Search for the cell housing the specified text and yield its [x, y] center coordinate. 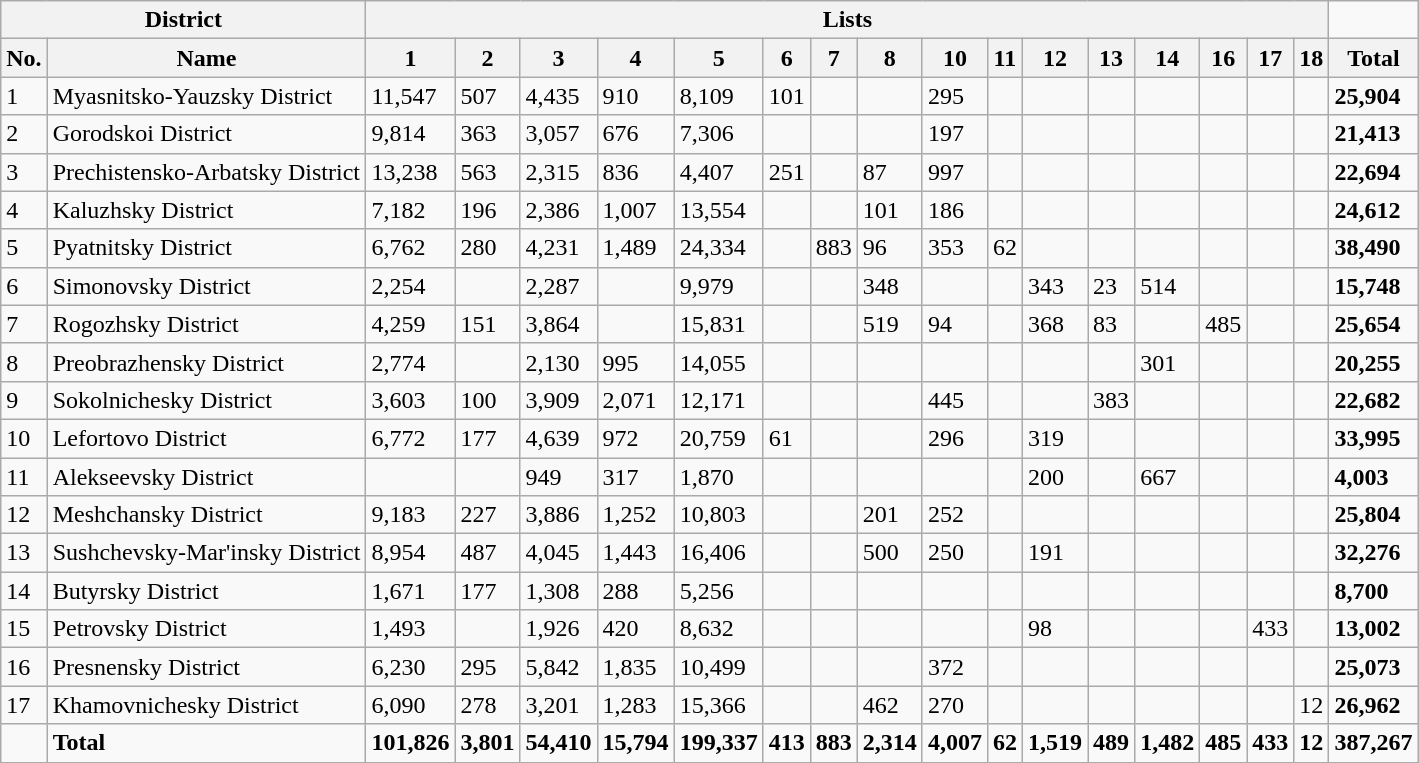
383 [1112, 400]
368 [1054, 324]
997 [954, 172]
1,308 [558, 591]
227 [488, 515]
278 [488, 705]
1,443 [636, 553]
10,499 [718, 667]
1,835 [636, 667]
1,007 [636, 210]
12,171 [718, 400]
11,547 [410, 96]
15,366 [718, 705]
26,962 [1374, 705]
13,554 [718, 210]
1,493 [410, 629]
4,007 [954, 743]
98 [1054, 629]
514 [1168, 286]
No. [24, 58]
949 [558, 477]
319 [1054, 438]
462 [890, 705]
186 [954, 210]
Presnensky District [206, 667]
10,803 [718, 515]
363 [488, 134]
252 [954, 515]
1,283 [636, 705]
14,055 [718, 362]
Sokolnichesky District [206, 400]
413 [786, 743]
Gorodskoi District [206, 134]
33,995 [1374, 438]
9,979 [718, 286]
199,337 [718, 743]
1,252 [636, 515]
25,904 [1374, 96]
4,407 [718, 172]
2,130 [558, 362]
288 [636, 591]
445 [954, 400]
1,870 [718, 477]
13,002 [1374, 629]
4,231 [558, 248]
7,182 [410, 210]
Myasnitsko-Yauzsky District [206, 96]
2,315 [558, 172]
9,183 [410, 515]
3,801 [488, 743]
94 [954, 324]
676 [636, 134]
96 [890, 248]
38,490 [1374, 248]
270 [954, 705]
667 [1168, 477]
21,413 [1374, 134]
387,267 [1374, 743]
16,406 [718, 553]
2,774 [410, 362]
995 [636, 362]
301 [1168, 362]
Preobrazhensky District [206, 362]
Butyrsky District [206, 591]
836 [636, 172]
23 [1112, 286]
1,926 [558, 629]
420 [636, 629]
61 [786, 438]
250 [954, 553]
15,748 [1374, 286]
2,386 [558, 210]
8,632 [718, 629]
4,435 [558, 96]
151 [488, 324]
Petrovsky District [206, 629]
15,794 [636, 743]
4,259 [410, 324]
6,772 [410, 438]
507 [488, 96]
3,201 [558, 705]
1,671 [410, 591]
3,603 [410, 400]
8,954 [410, 553]
Lefortovo District [206, 438]
3,886 [558, 515]
519 [890, 324]
3,864 [558, 324]
5,256 [718, 591]
87 [890, 172]
9,814 [410, 134]
Alekseevsky District [206, 477]
15 [24, 629]
563 [488, 172]
910 [636, 96]
487 [488, 553]
6,762 [410, 248]
25,654 [1374, 324]
5,842 [558, 667]
2,254 [410, 286]
196 [488, 210]
22,682 [1374, 400]
200 [1054, 477]
3,057 [558, 134]
24,334 [718, 248]
101,826 [410, 743]
Meshchansky District [206, 515]
32,276 [1374, 553]
191 [1054, 553]
8,109 [718, 96]
251 [786, 172]
1,482 [1168, 743]
Lists [848, 20]
372 [954, 667]
1,489 [636, 248]
7,306 [718, 134]
18 [1312, 58]
343 [1054, 286]
24,612 [1374, 210]
6,090 [410, 705]
4,003 [1374, 477]
296 [954, 438]
Name [206, 58]
2,071 [636, 400]
Sushchevsky-Mar'insky District [206, 553]
22,694 [1374, 172]
54,410 [558, 743]
4,045 [558, 553]
Prechistensko-Arbatsky District [206, 172]
2,314 [890, 743]
25,804 [1374, 515]
201 [890, 515]
9 [24, 400]
District [184, 20]
972 [636, 438]
489 [1112, 743]
8,700 [1374, 591]
4,639 [558, 438]
Khamovnichesky District [206, 705]
317 [636, 477]
20,759 [718, 438]
1,519 [1054, 743]
25,073 [1374, 667]
3,909 [558, 400]
6,230 [410, 667]
280 [488, 248]
Kaluzhsky District [206, 210]
Pyatnitsky District [206, 248]
197 [954, 134]
348 [890, 286]
20,255 [1374, 362]
83 [1112, 324]
100 [488, 400]
353 [954, 248]
2,287 [558, 286]
15,831 [718, 324]
500 [890, 553]
Rogozhsky District [206, 324]
Simonovsky District [206, 286]
13,238 [410, 172]
